Locate the cell with the specified text and output its [X, Y] center coordinate. 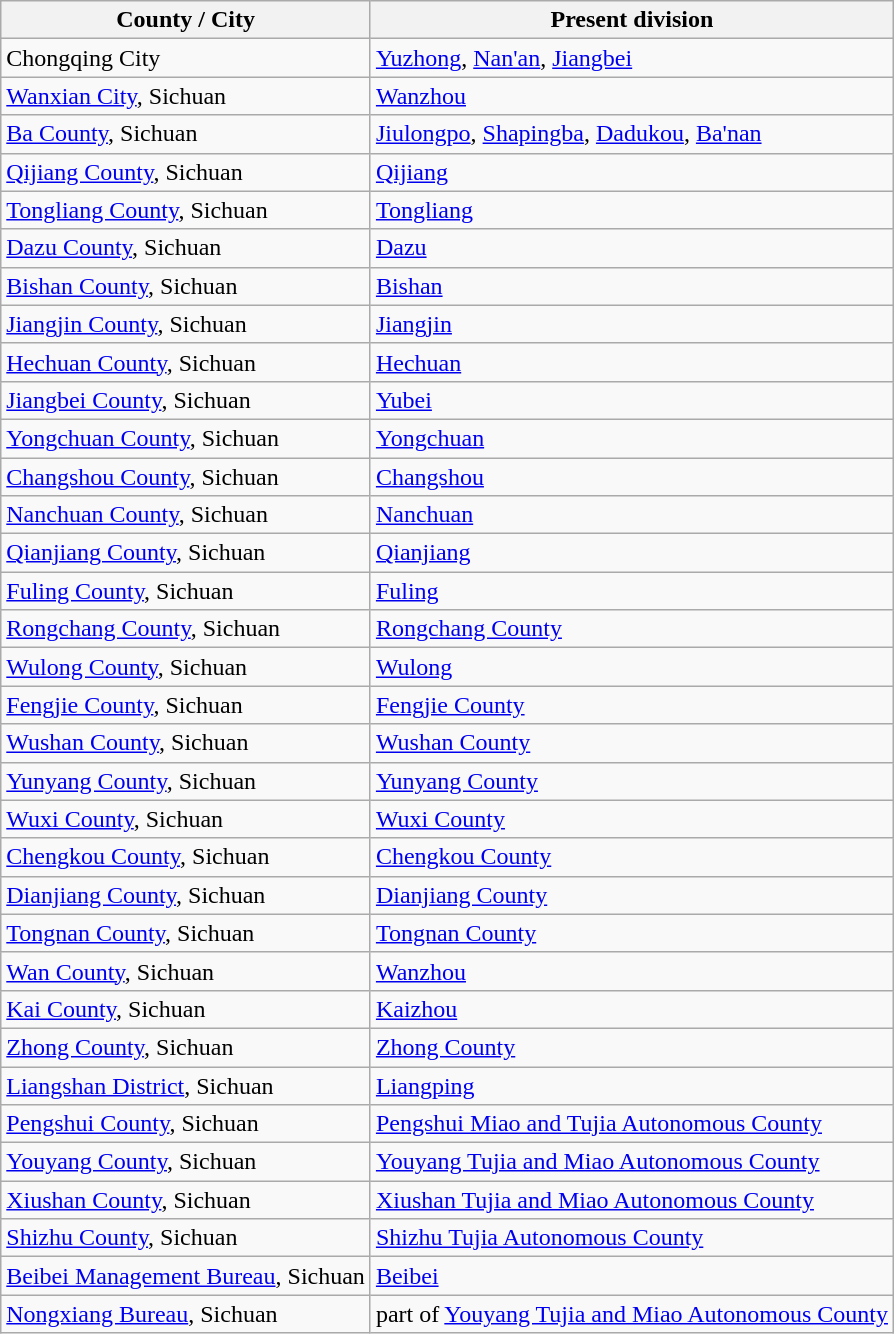
Xiushan Tujia and Miao Autonomous County [632, 1200]
Rongchang County, Sichuan [186, 629]
Zhong County [632, 1047]
Chengkou County, Sichuan [186, 857]
Dazu [632, 248]
Wulong County, Sichuan [186, 667]
Yunyang County [632, 781]
part of Youyang Tujia and Miao Autonomous County [632, 1314]
Wuxi County [632, 819]
Chongqing City [186, 58]
Youyang Tujia and Miao Autonomous County [632, 1162]
Tongliang County, Sichuan [186, 210]
Nongxiang Bureau, Sichuan [186, 1314]
Wushan County [632, 743]
Jiangbei County, Sichuan [186, 400]
Dazu County, Sichuan [186, 248]
Kaizhou [632, 1009]
Liangshan District, Sichuan [186, 1085]
Yubei [632, 400]
Fuling County, Sichuan [186, 591]
Dianjiang County, Sichuan [186, 895]
Beibei [632, 1276]
Ba County, Sichuan [186, 134]
Tongliang [632, 210]
Fengjie County [632, 705]
Fengjie County, Sichuan [186, 705]
Yongchuan County, Sichuan [186, 438]
Changshou [632, 477]
Qijiang [632, 172]
Jiangjin County, Sichuan [186, 324]
Tongnan County [632, 933]
Zhong County, Sichuan [186, 1047]
Yunyang County, Sichuan [186, 781]
Pengshui Miao and Tujia Autonomous County [632, 1124]
Tongnan County, Sichuan [186, 933]
Jiangjin [632, 324]
Rongchang County [632, 629]
County / City [186, 20]
Yongchuan [632, 438]
Qianjiang County, Sichuan [186, 553]
Bishan [632, 286]
Wushan County, Sichuan [186, 743]
Jiulongpo, Shapingba, Dadukou, Ba'nan [632, 134]
Changshou County, Sichuan [186, 477]
Liangping [632, 1085]
Dianjiang County [632, 895]
Bishan County, Sichuan [186, 286]
Yuzhong, Nan'an, Jiangbei [632, 58]
Hechuan County, Sichuan [186, 362]
Youyang County, Sichuan [186, 1162]
Hechuan [632, 362]
Wan County, Sichuan [186, 971]
Wulong [632, 667]
Nanchuan County, Sichuan [186, 515]
Chengkou County [632, 857]
Kai County, Sichuan [186, 1009]
Xiushan County, Sichuan [186, 1200]
Wanxian City, Sichuan [186, 96]
Nanchuan [632, 515]
Present division [632, 20]
Beibei Management Bureau, Sichuan [186, 1276]
Qijiang County, Sichuan [186, 172]
Wuxi County, Sichuan [186, 819]
Pengshui County, Sichuan [186, 1124]
Fuling [632, 591]
Shizhu Tujia Autonomous County [632, 1238]
Shizhu County, Sichuan [186, 1238]
Qianjiang [632, 553]
